For the text-containing cell, return its midpoint in [x, y] coordinate format. 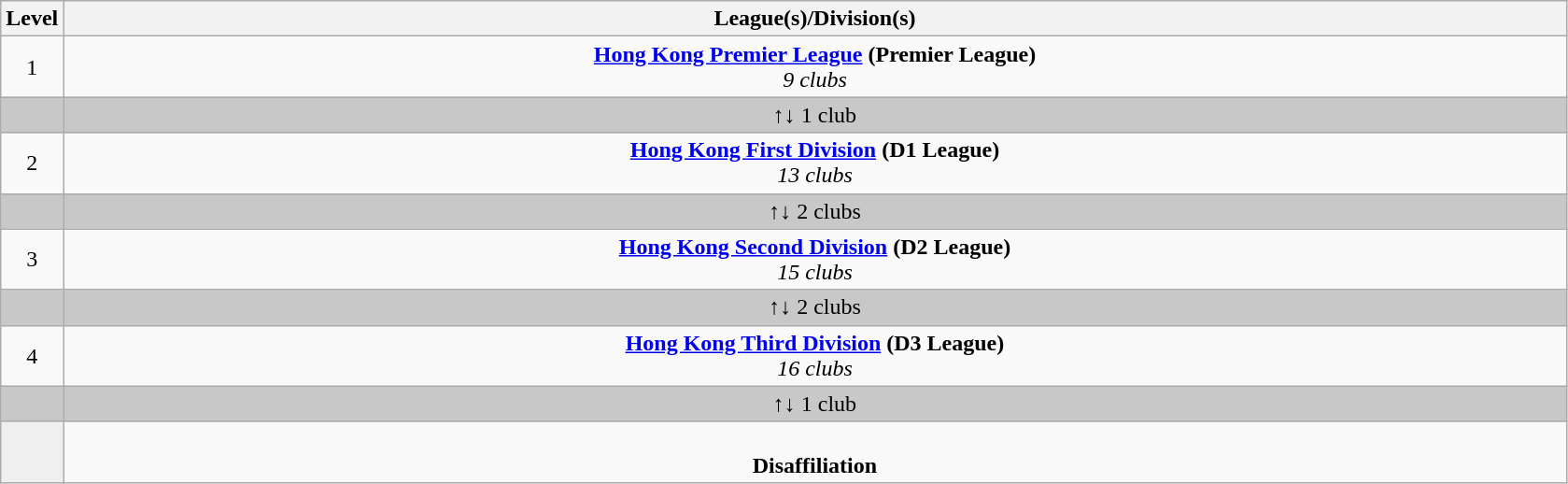
Hong Kong Premier League (Premier League)9 clubs [814, 67]
4 [32, 355]
1 [32, 67]
Hong Kong Second Division (D2 League)15 clubs [814, 260]
League(s)/Division(s) [814, 19]
Disaffiliation [814, 452]
Hong Kong Third Division (D3 League)16 clubs [814, 355]
Hong Kong First Division (D1 League)13 clubs [814, 163]
3 [32, 260]
Level [32, 19]
2 [32, 163]
